Output the [x, y] coordinate of the center of the cell containing the given text.  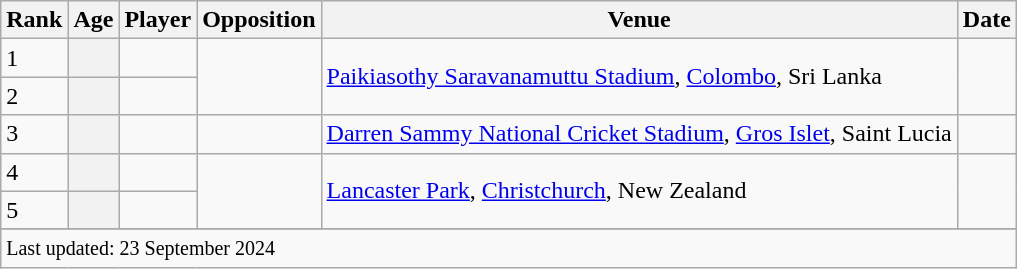
Last updated: 23 September 2024 [509, 248]
Rank [34, 20]
Age [94, 20]
Lancaster Park, Christchurch, New Zealand [639, 191]
Player [158, 20]
4 [34, 172]
Date [986, 20]
1 [34, 58]
Darren Sammy National Cricket Stadium, Gros Islet, Saint Lucia [639, 134]
2 [34, 96]
5 [34, 210]
3 [34, 134]
Paikiasothy Saravanamuttu Stadium, Colombo, Sri Lanka [639, 77]
Opposition [259, 20]
Venue [639, 20]
